Determine the (X, Y) coordinate at the center of the cell enclosing the given text.  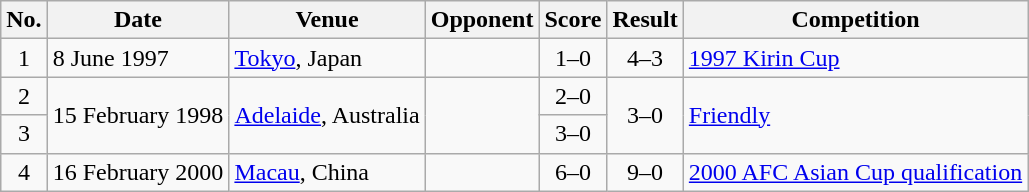
4–3 (645, 58)
4 (24, 172)
Date (138, 20)
Tokyo, Japan (327, 58)
2 (24, 96)
Score (573, 20)
2–0 (573, 96)
1997 Kirin Cup (855, 58)
9–0 (645, 172)
8 June 1997 (138, 58)
Macau, China (327, 172)
Adelaide, Australia (327, 115)
Opponent (482, 20)
2000 AFC Asian Cup qualification (855, 172)
1–0 (573, 58)
Venue (327, 20)
3 (24, 134)
16 February 2000 (138, 172)
6–0 (573, 172)
No. (24, 20)
Result (645, 20)
1 (24, 58)
15 February 1998 (138, 115)
Competition (855, 20)
Friendly (855, 115)
